Find where the given text appears and provide that cell's center as [x, y] coordinate. 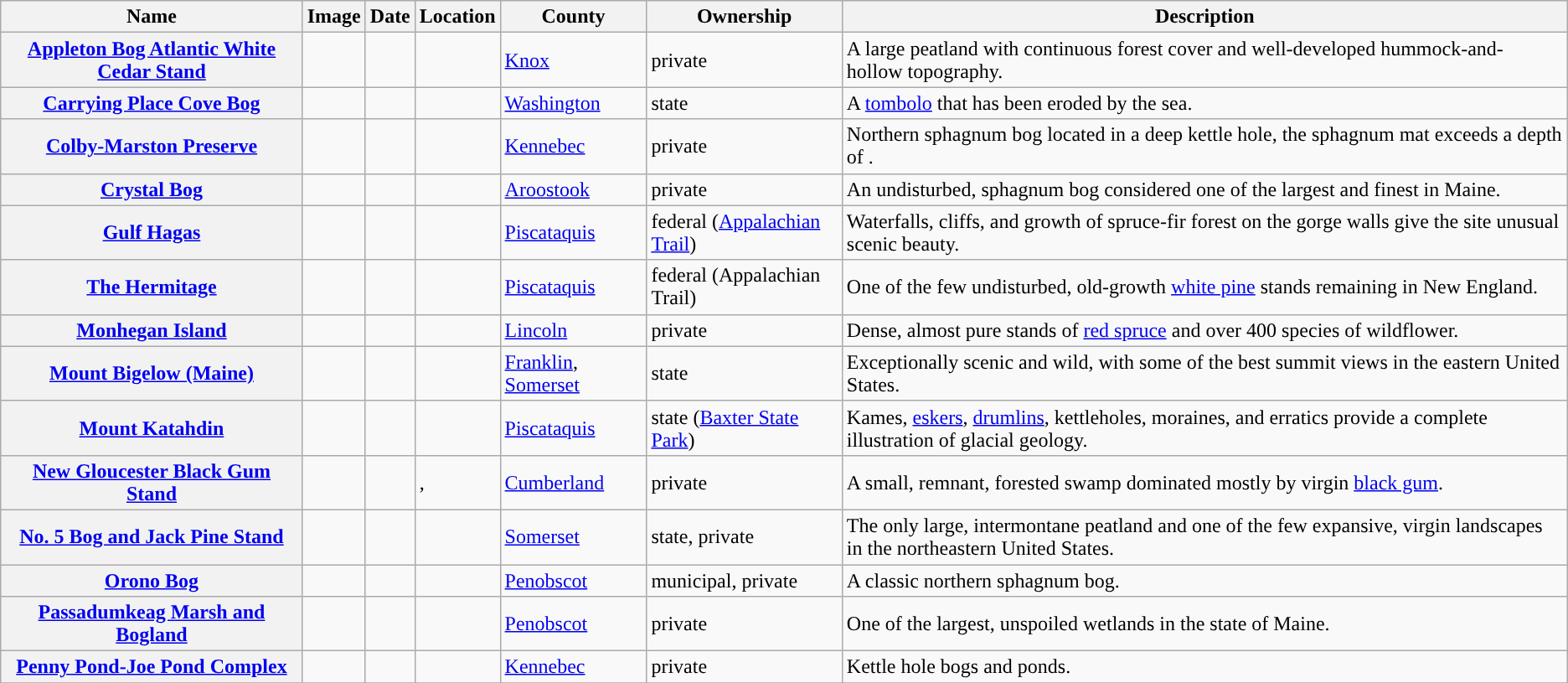
Mount Bigelow (Maine) [152, 374]
Washington [573, 103]
Colby-Marston Preserve [152, 146]
Penny Pond-Joe Pond Complex [152, 667]
Carrying Place Cove Bog [152, 103]
Orono Bog [152, 581]
County [573, 17]
No. 5 Bog and Jack Pine Stand [152, 536]
Kettle hole bogs and ponds. [1204, 667]
state, private [744, 536]
A small, remnant, forested swamp dominated mostly by virgin black gum. [1204, 483]
Date [390, 17]
New Gloucester Black Gum Stand [152, 483]
Image [333, 17]
municipal, private [744, 581]
Knox [573, 60]
Crystal Bog [152, 189]
A classic northern sphagnum bog. [1204, 581]
Waterfalls, cliffs, and growth of spruce-fir forest on the gorge walls give the site unusual scenic beauty. [1204, 233]
An undisturbed, sphagnum bog considered one of the largest and finest in Maine. [1204, 189]
Gulf Hagas [152, 233]
The only large, intermontane peatland and one of the few expansive, virgin landscapes in the northeastern United States. [1204, 536]
Lincoln [573, 330]
One of the largest, unspoiled wetlands in the state of Maine. [1204, 623]
A large peatland with continuous forest cover and well-developed hummock-and- hollow topography. [1204, 60]
state (Baxter State Park) [744, 427]
Mount Katahdin [152, 427]
Northern sphagnum bog located in a deep kettle hole, the sphagnum mat exceeds a depth of . [1204, 146]
A tombolo that has been eroded by the sea. [1204, 103]
Appleton Bog Atlantic White Cedar Stand [152, 60]
, [457, 483]
Aroostook [573, 189]
Location [457, 17]
Name [152, 17]
Kames, eskers, drumlins, kettleholes, moraines, and erratics provide a complete illustration of glacial geology. [1204, 427]
Somerset [573, 536]
Ownership [744, 17]
Passadumkeag Marsh and Bogland [152, 623]
Exceptionally scenic and wild, with some of the best summit views in the eastern United States. [1204, 374]
Franklin, Somerset [573, 374]
Dense, almost pure stands of red spruce and over 400 species of wildflower. [1204, 330]
Monhegan Island [152, 330]
The Hermitage [152, 287]
One of the few undisturbed, old-growth white pine stands remaining in New England. [1204, 287]
Description [1204, 17]
Cumberland [573, 483]
